Scan for the cell matching the given text and deliver its (X, Y) coordinate at center. 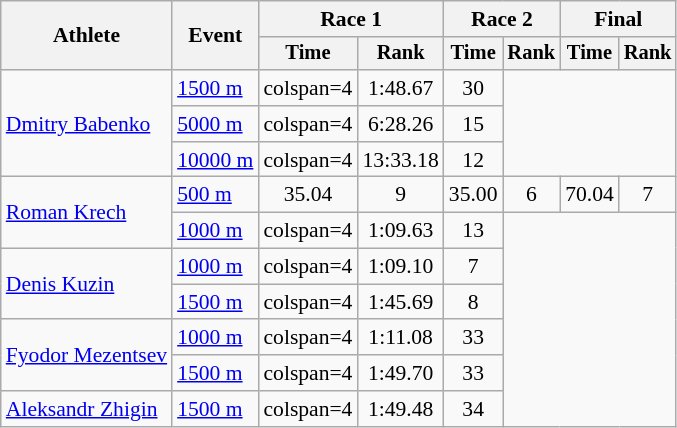
1:48.67 (400, 88)
5000 m (215, 124)
13 (474, 231)
8 (474, 302)
1:11.08 (400, 338)
Race 1 (350, 19)
1:49.70 (400, 373)
12 (474, 160)
1:09.63 (400, 231)
1:49.48 (400, 409)
30 (474, 88)
35.04 (308, 195)
10000 m (215, 160)
35.00 (474, 195)
9 (400, 195)
13:33.18 (400, 160)
Denis Kuzin (86, 284)
70.04 (590, 195)
500 m (215, 195)
15 (474, 124)
1:09.10 (400, 267)
Race 2 (502, 19)
Athlete (86, 36)
6:28.26 (400, 124)
Fyodor Mezentsev (86, 356)
6 (531, 195)
34 (474, 409)
Dmitry Babenko (86, 124)
Event (215, 36)
1:45.69 (400, 302)
Final (618, 19)
Roman Krech (86, 212)
Aleksandr Zhigin (86, 409)
